For the text-containing cell, return its midpoint in [x, y] coordinate format. 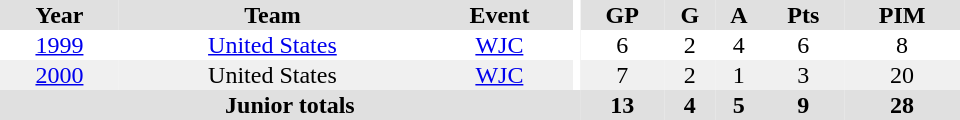
G [690, 15]
Pts [804, 15]
1 [738, 75]
5 [738, 105]
7 [622, 75]
1999 [60, 45]
PIM [902, 15]
A [738, 15]
9 [804, 105]
Junior totals [290, 105]
3 [804, 75]
Year [60, 15]
20 [902, 75]
GP [622, 15]
28 [902, 105]
2000 [60, 75]
Team [272, 15]
8 [902, 45]
13 [622, 105]
Event [500, 15]
